Return (X, Y) of the center of cell containing provided text 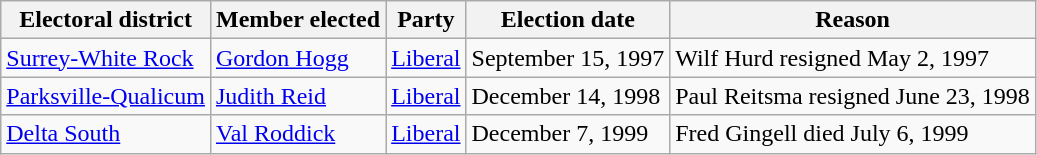
Reason (853, 20)
Fred Gingell died July 6, 1999 (853, 134)
Member elected (298, 20)
Judith Reid (298, 96)
Val Roddick (298, 134)
Election date (568, 20)
December 7, 1999 (568, 134)
Delta South (106, 134)
Surrey-White Rock (106, 58)
Party (426, 20)
Electoral district (106, 20)
Gordon Hogg (298, 58)
Wilf Hurd resigned May 2, 1997 (853, 58)
September 15, 1997 (568, 58)
Paul Reitsma resigned June 23, 1998 (853, 96)
December 14, 1998 (568, 96)
Parksville-Qualicum (106, 96)
